Determine the [X, Y] coordinate at the center of the cell enclosing the given text.  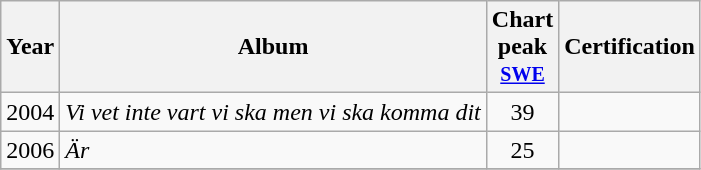
Chart peakSWE [522, 47]
Certification [630, 47]
25 [522, 150]
Year [30, 47]
39 [522, 112]
Är [273, 150]
Vi vet inte vart vi ska men vi ska komma dit [273, 112]
2004 [30, 112]
2006 [30, 150]
Album [273, 47]
